For the text-containing cell, return its midpoint in [x, y] coordinate format. 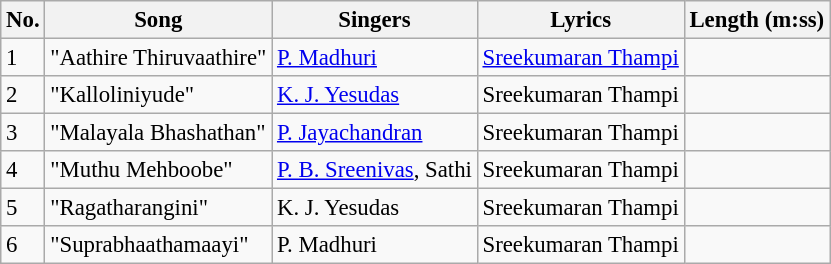
P. B. Sreenivas, Sathi [375, 170]
1 [23, 58]
"Suprabhaathamaayi" [158, 245]
5 [23, 208]
P. Jayachandran [375, 133]
6 [23, 245]
4 [23, 170]
Length (m:ss) [756, 20]
Song [158, 20]
"Malayala Bhashathan" [158, 133]
"Ragatharangini" [158, 208]
Singers [375, 20]
Lyrics [580, 20]
2 [23, 95]
"Kalloliniyude" [158, 95]
No. [23, 20]
"Aathire Thiruvaathire" [158, 58]
3 [23, 133]
"Muthu Mehboobe" [158, 170]
